From the cell containing the given text, extract its center point as (x, y) coordinate. 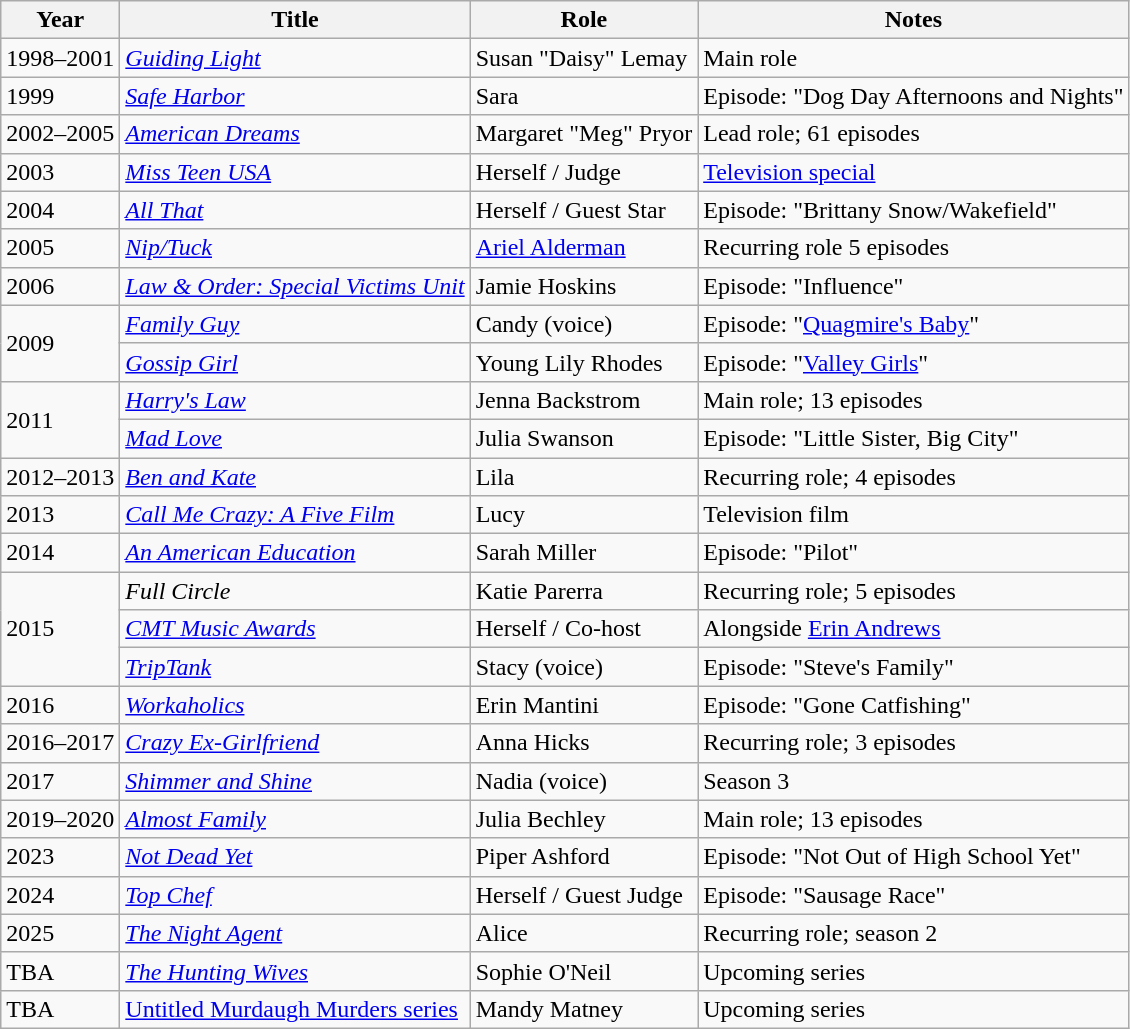
2019–2020 (60, 819)
Lila (584, 477)
2016–2017 (60, 743)
Notes (914, 20)
Erin Mantini (584, 705)
Episode: "Dog Day Afternoons and Nights" (914, 96)
Episode: "Quagmire's Baby" (914, 324)
2011 (60, 419)
2012–2013 (60, 477)
Episode: "Brittany Snow/Wakefield" (914, 210)
1998–2001 (60, 58)
Katie Parerra (584, 591)
Recurring role 5 episodes (914, 248)
2015 (60, 629)
An American Education (295, 553)
Shimmer and Shine (295, 781)
2023 (60, 857)
2017 (60, 781)
Herself / Guest Star (584, 210)
Crazy Ex-Girlfriend (295, 743)
Almost Family (295, 819)
Episode: "Little Sister, Big City" (914, 438)
Episode: "Valley Girls" (914, 362)
Episode: "Influence" (914, 286)
Main role (914, 58)
1999 (60, 96)
Recurring role; season 2 (914, 933)
Mad Love (295, 438)
Episode: "Not Out of High School Yet" (914, 857)
2024 (60, 895)
Season 3 (914, 781)
Mandy Matney (584, 1009)
Episode: "Gone Catfishing" (914, 705)
American Dreams (295, 134)
Jenna Backstrom (584, 400)
2013 (60, 515)
Family Guy (295, 324)
Herself / Judge (584, 172)
Recurring role; 5 episodes (914, 591)
Call Me Crazy: A Five Film (295, 515)
2002–2005 (60, 134)
Not Dead Yet (295, 857)
2009 (60, 343)
Sara (584, 96)
Full Circle (295, 591)
Top Chef (295, 895)
Recurring role; 4 episodes (914, 477)
Alice (584, 933)
Margaret "Meg" Pryor (584, 134)
Nip/Tuck (295, 248)
Title (295, 20)
Anna Hicks (584, 743)
2016 (60, 705)
Untitled Murdaugh Murders series (295, 1009)
Jamie Hoskins (584, 286)
Herself / Guest Judge (584, 895)
CMT Music Awards (295, 629)
All That (295, 210)
The Night Agent (295, 933)
2004 (60, 210)
2006 (60, 286)
Harry's Law (295, 400)
Herself / Co-host (584, 629)
Young Lily Rhodes (584, 362)
Episode: "Sausage Race" (914, 895)
Episode: "Pilot" (914, 553)
Guiding Light (295, 58)
Lucy (584, 515)
Stacy (voice) (584, 667)
2025 (60, 933)
The Hunting Wives (295, 971)
Year (60, 20)
Episode: "Steve's Family" (914, 667)
Nadia (voice) (584, 781)
Sophie O'Neil (584, 971)
2014 (60, 553)
Sarah Miller (584, 553)
Julia Swanson (584, 438)
Safe Harbor (295, 96)
Television film (914, 515)
Ariel Alderman (584, 248)
Law & Order: Special Victims Unit (295, 286)
TripTank (295, 667)
Workaholics (295, 705)
Miss Teen USA (295, 172)
Role (584, 20)
Recurring role; 3 episodes (914, 743)
2003 (60, 172)
Lead role; 61 episodes (914, 134)
Television special (914, 172)
Susan "Daisy" Lemay (584, 58)
Ben and Kate (295, 477)
Gossip Girl (295, 362)
Piper Ashford (584, 857)
Alongside Erin Andrews (914, 629)
Julia Bechley (584, 819)
2005 (60, 248)
Candy (voice) (584, 324)
